Determine the (X, Y) coordinate at the center of the cell enclosing the given text.  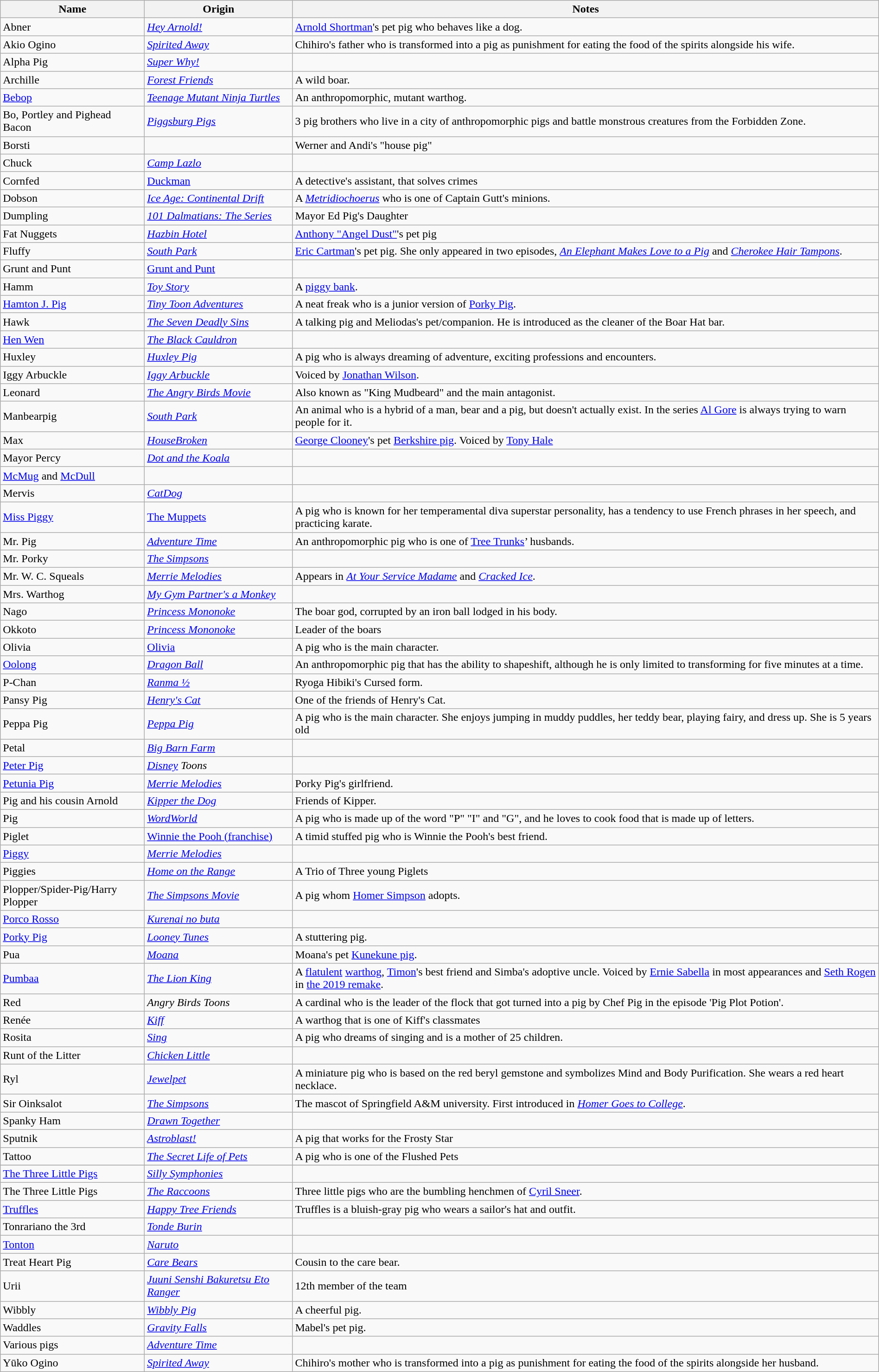
101 Dalmatians: The Series (219, 216)
McMug and McDull (72, 475)
Mabel's pet pig. (586, 1327)
Mayor Percy (72, 458)
Forest Friends (219, 80)
Nago (72, 612)
A pig who is the main character. She enjoys jumping in muddy puddles, her teddy bear, playing fairy, and dress up. She is 5 years old (586, 724)
Big Barn Farm (219, 748)
A neat freak who is a junior version of Porky Pig. (586, 304)
Moana's pet Kunekune pig. (586, 955)
A Trio of Three young Piglets (586, 872)
Ryl (72, 1079)
Teenage Mutant Ninja Turtles (219, 97)
Pig and his cousin Arnold (72, 801)
Leader of the boars (586, 629)
Hamton J. Pig (72, 304)
A piggy bank. (586, 287)
Name (72, 9)
The Seven Deadly Sins (219, 322)
Gravity Falls (219, 1327)
The Secret Life of Pets (219, 1156)
Fat Nuggets (72, 233)
An anthropomorphic pig that has the ability to shapeshift, although he is only limited to transforming for five minutes at a time. (586, 665)
P-Chan (72, 682)
A pig who is always dreaming of adventure, exciting professions and encounters. (586, 357)
HouseBroken (219, 440)
Renée (72, 1020)
Pumbaa (72, 979)
Truffles is a bluish-gray pig who wears a sailor's hat and outfit. (586, 1209)
Dot and the Koala (219, 458)
Pig (72, 818)
Kipper the Dog (219, 801)
Happy Tree Friends (219, 1209)
Hawk (72, 322)
Chihiro's mother who is transformed into a pig as punishment for eating the food of the spirits alongside her husband. (586, 1363)
Urii (72, 1286)
Voiced by Jonathan Wilson. (586, 375)
The mascot of Springfield A&M university. First introduced in Homer Goes to College. (586, 1103)
Sir Oinksalot (72, 1103)
Porky Pig's girlfriend. (586, 783)
Mayor Ed Pig's Daughter (586, 216)
Hazbin Hotel (219, 233)
Origin (219, 9)
Pansy Pig (72, 700)
Bebop (72, 97)
Bo, Portley and Pighead Bacon (72, 122)
Ranma ½ (219, 682)
The Simpsons Movie (219, 895)
Kiff (219, 1020)
Tattoo (72, 1156)
Three little pigs who are the bumbling henchmen of Cyril Sneer. (586, 1192)
Camp Lazlo (219, 163)
Leonard (72, 392)
Treat Heart Pig (72, 1262)
An animal who is a hybrid of a man, bear and a pig, but doesn't actually exist. In the series Al Gore is always trying to warn people for it. (586, 417)
Friends of Kipper. (586, 801)
Hey Arnold! (219, 27)
Archille (72, 80)
Naruto (219, 1244)
Winnie the Pooh (franchise) (219, 836)
Wibbly (72, 1310)
Juuni Senshi Bakuretsu Eto Ranger (219, 1286)
The boar god, corrupted by an iron ball lodged in his body. (586, 612)
Tonrariano the 3rd (72, 1227)
Mervis (72, 493)
A pig who is known for her temperamental diva superstar personality, has a tendency to use French phrases in her speech, and practicing karate. (586, 517)
Tonde Burin (219, 1227)
Huxley (72, 357)
12th member of the team (586, 1286)
Super Why! (219, 62)
Piggy (72, 854)
An anthropomorphic, mutant warthog. (586, 97)
Plopper/Spider-Pig/Harry Plopper (72, 895)
Ryoga Hibiki's Cursed form. (586, 682)
Petunia Pig (72, 783)
Petal (72, 748)
A miniature pig who is based on the red beryl gemstone and symbolizes Mind and Body Purification. She wears a red heart necklace. (586, 1079)
Ice Age: Continental Drift (219, 198)
Peter Pig (72, 765)
Various pigs (72, 1345)
The Angry Birds Movie (219, 392)
Home on the Range (219, 872)
Max (72, 440)
Manbearpig (72, 417)
Sputnik (72, 1138)
Borsti (72, 145)
One of the friends of Henry's Cat. (586, 700)
Runt of the Litter (72, 1055)
Toy Story (219, 287)
Looney Tunes (219, 937)
Kurenai no buta (219, 919)
A detective's assistant, that solves crimes (586, 180)
A cheerful pig. (586, 1310)
Hamm (72, 287)
Alpha Pig (72, 62)
Also known as "King Mudbeard" and the main antagonist. (586, 392)
Arnold Shortman's pet pig who behaves like a dog. (586, 27)
Duckman (219, 180)
Chuck (72, 163)
Fluffy (72, 251)
Dobson (72, 198)
Wibbly Pig (219, 1310)
A pig who dreams of singing and is a mother of 25 children. (586, 1038)
The Raccoons (219, 1192)
Dumpling (72, 216)
Chihiro's father who is transformed into a pig as punishment for eating the food of the spirits alongside his wife. (586, 45)
A timid stuffed pig who is Winnie the Pooh's best friend. (586, 836)
Appears in At Your Service Madame and Cracked Ice. (586, 577)
The Muppets (219, 517)
An anthropomorphic pig who is one of Tree Trunks’ husbands. (586, 541)
A cardinal who is the leader of the flock that got turned into a pig by Chef Pig in the episode 'Pig Plot Potion'. (586, 1002)
A pig who is one of the Flushed Pets (586, 1156)
Tiny Toon Adventures (219, 304)
Yūko Ogino (72, 1363)
Porco Rosso (72, 919)
Red (72, 1002)
Moana (219, 955)
Anthony "Angel Dust"'s pet pig (586, 233)
Spanky Ham (72, 1121)
Porky Pig (72, 937)
Waddles (72, 1327)
Drawn Together (219, 1121)
Piggies (72, 872)
Henry's Cat (219, 700)
A talking pig and Meliodas's pet/companion. He is introduced as the cleaner of the Boar Hat bar. (586, 322)
A flatulent warthog, Timon's best friend and Simba's adoptive uncle. Voiced by Ernie Sabella in most appearances and Seth Rogen in the 2019 remake. (586, 979)
A stuttering pig. (586, 937)
Cousin to the care bear. (586, 1262)
Piggsburg Pigs (219, 122)
Piglet (72, 836)
Dragon Ball (219, 665)
Astroblast! (219, 1138)
Hen Wen (72, 340)
Mr. Porky (72, 559)
Rosita (72, 1038)
Sing (219, 1038)
A pig who is made up of the word "P" "I" and "G", and he loves to cook food that is made up of letters. (586, 818)
Akio Ogino (72, 45)
Notes (586, 9)
Abner (72, 27)
Okkoto (72, 629)
Oolong (72, 665)
WordWorld (219, 818)
Silly Symphonies (219, 1174)
Eric Cartman's pet pig. She only appeared in two episodes, An Elephant Makes Love to a Pig and Cherokee Hair Tampons. (586, 251)
Cornfed (72, 180)
Disney Toons (219, 765)
A pig who is the main character. (586, 647)
Jewelpet (219, 1079)
Tonton (72, 1244)
Mr. W. C. Squeals (72, 577)
A pig whom Homer Simpson adopts. (586, 895)
A Metridiochoerus who is one of Captain Gutt's minions. (586, 198)
Care Bears (219, 1262)
3 pig brothers who live in a city of anthropomorphic pigs and battle monstrous creatures from the Forbidden Zone. (586, 122)
A wild boar. (586, 80)
Truffles (72, 1209)
The Lion King (219, 979)
Huxley Pig (219, 357)
Chicken Little (219, 1055)
Werner and Andi's "house pig" (586, 145)
A pig that works for the Frosty Star (586, 1138)
My Gym Partner's a Monkey (219, 594)
Miss Piggy (72, 517)
Pua (72, 955)
George Clooney's pet Berkshire pig. Voiced by Tony Hale (586, 440)
CatDog (219, 493)
The Black Cauldron (219, 340)
Mr. Pig (72, 541)
A warthog that is one of Kiff's classmates (586, 1020)
Mrs. Warthog (72, 594)
Angry Birds Toons (219, 1002)
